Identify which cell holds the provided text, then report its (x, y) central coordinate. 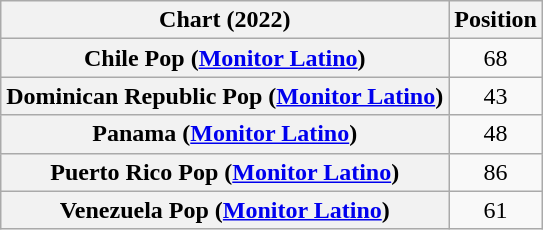
43 (496, 96)
Position (496, 20)
86 (496, 172)
Puerto Rico Pop (Monitor Latino) (225, 172)
Chart (2022) (225, 20)
68 (496, 58)
48 (496, 134)
Panama (Monitor Latino) (225, 134)
61 (496, 210)
Chile Pop (Monitor Latino) (225, 58)
Dominican Republic Pop (Monitor Latino) (225, 96)
Venezuela Pop (Monitor Latino) (225, 210)
